Detect which cell encompasses the target text, then output its [x, y] center coordinate. 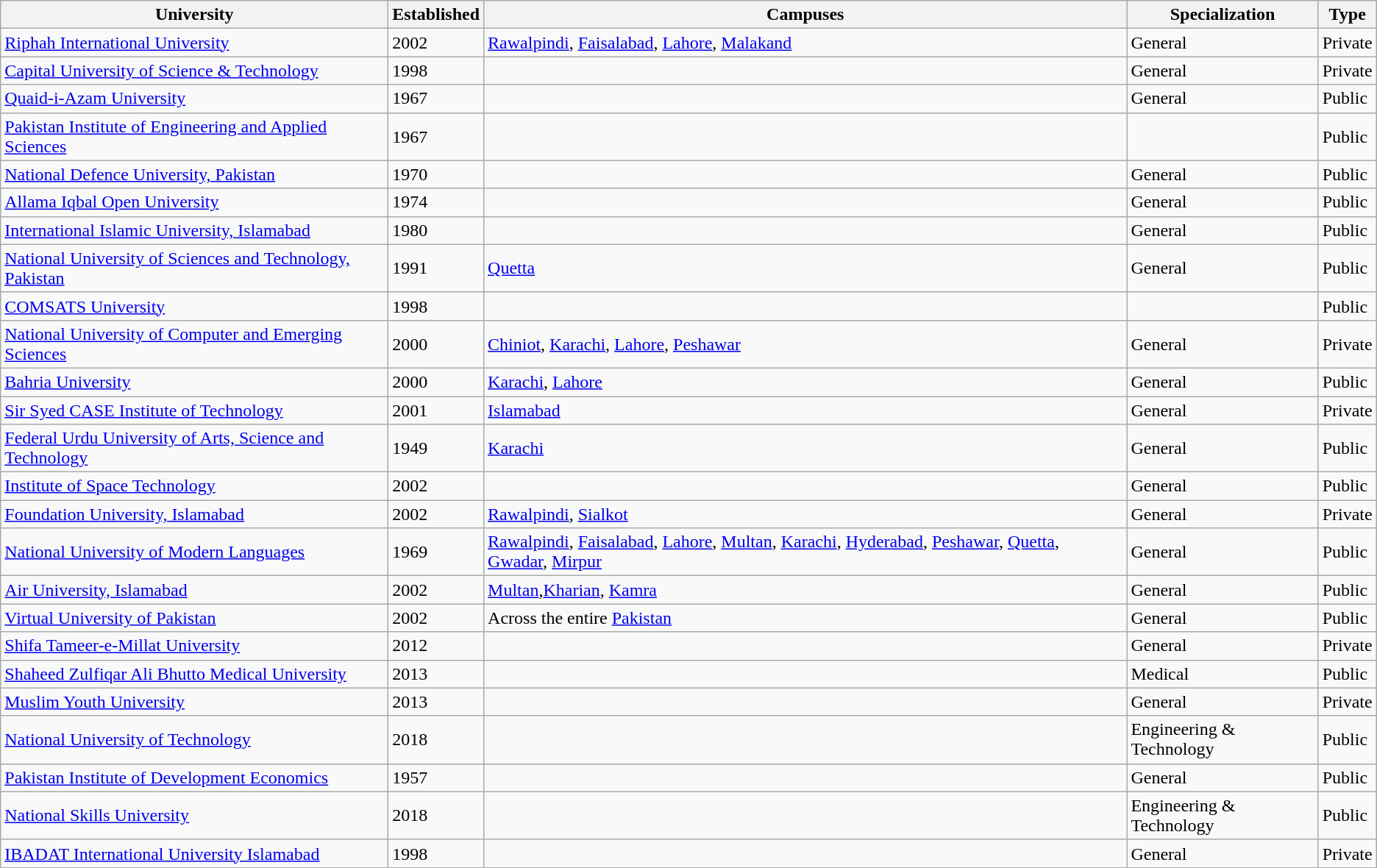
1980 [436, 230]
Rawalpindi, Faisalabad, Lahore, Malakand [805, 43]
Multan,Kharian, Kamra [805, 590]
Federal Urdu University of Arts, Science and Technology [194, 449]
National University of Sciences and Technology, Pakistan [194, 268]
Muslim Youth University [194, 702]
Medical [1223, 674]
International Islamic University, Islamabad [194, 230]
Allama Iqbal Open University [194, 202]
Shifa Tameer-e-Millat University [194, 646]
1949 [436, 449]
Established [436, 15]
Quetta [805, 268]
Air University, Islamabad [194, 590]
Rawalpindi, Faisalabad, Lahore, Multan, Karachi, Hyderabad, Peshawar, Quetta, Gwadar, Mirpur [805, 552]
Chiniot, Karachi, Lahore, Peshawar [805, 344]
1970 [436, 174]
Institute of Space Technology [194, 486]
Pakistan Institute of Development Economics [194, 778]
IBADAT International University Islamabad [194, 853]
Bahria University [194, 382]
National Skills University [194, 815]
1957 [436, 778]
Capital University of Science & Technology [194, 71]
National University of Technology [194, 740]
Shaheed Zulfiqar Ali Bhutto Medical University [194, 674]
Foundation University, Islamabad [194, 514]
Riphah International University [194, 43]
Karachi [805, 449]
Type [1348, 15]
1991 [436, 268]
Specialization [1223, 15]
Rawalpindi, Sialkot [805, 514]
Karachi, Lahore [805, 382]
National University of Modern Languages [194, 552]
1974 [436, 202]
Quaid-i-Azam University [194, 99]
Islamabad [805, 410]
Virtual University of Pakistan [194, 618]
COMSATS University [194, 306]
1969 [436, 552]
National University of Computer and Emerging Sciences [194, 344]
Sir Syed CASE Institute of Technology [194, 410]
University [194, 15]
National Defence University, Pakistan [194, 174]
Across the entire Pakistan [805, 618]
2001 [436, 410]
Campuses [805, 15]
Pakistan Institute of Engineering and Applied Sciences [194, 137]
2012 [436, 646]
